Provide the [x, y] coordinate of the cell's center where the given text is located.  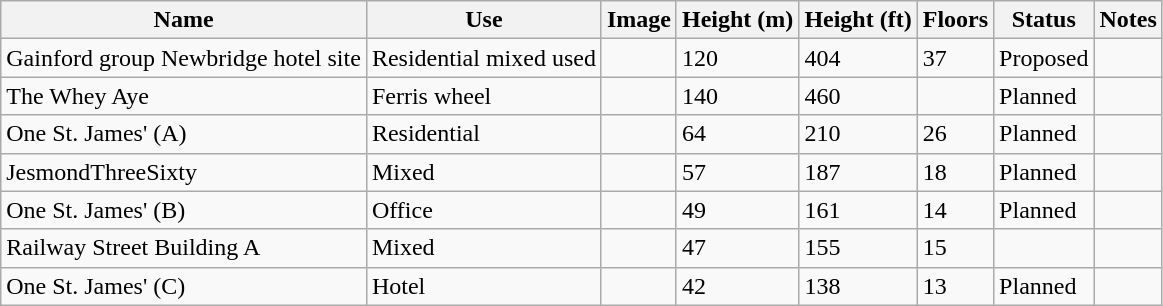
Status [1044, 20]
26 [955, 134]
210 [858, 134]
Gainford group Newbridge hotel site [184, 58]
Hotel [484, 286]
Height (m) [737, 20]
18 [955, 172]
404 [858, 58]
187 [858, 172]
The Whey Aye [184, 96]
One St. James' (A) [184, 134]
47 [737, 248]
161 [858, 210]
Ferris wheel [484, 96]
42 [737, 286]
Name [184, 20]
Floors [955, 20]
14 [955, 210]
37 [955, 58]
49 [737, 210]
64 [737, 134]
Height (ft) [858, 20]
Notes [1128, 20]
Residential [484, 134]
120 [737, 58]
Image [638, 20]
Proposed [1044, 58]
138 [858, 286]
Office [484, 210]
One St. James' (B) [184, 210]
15 [955, 248]
140 [737, 96]
460 [858, 96]
13 [955, 286]
155 [858, 248]
Use [484, 20]
One St. James' (C) [184, 286]
Residential mixed used [484, 58]
Railway Street Building A [184, 248]
JesmondThreeSixty [184, 172]
57 [737, 172]
